Extract the [x, y] coordinate from the center of the cell holding the provided text.  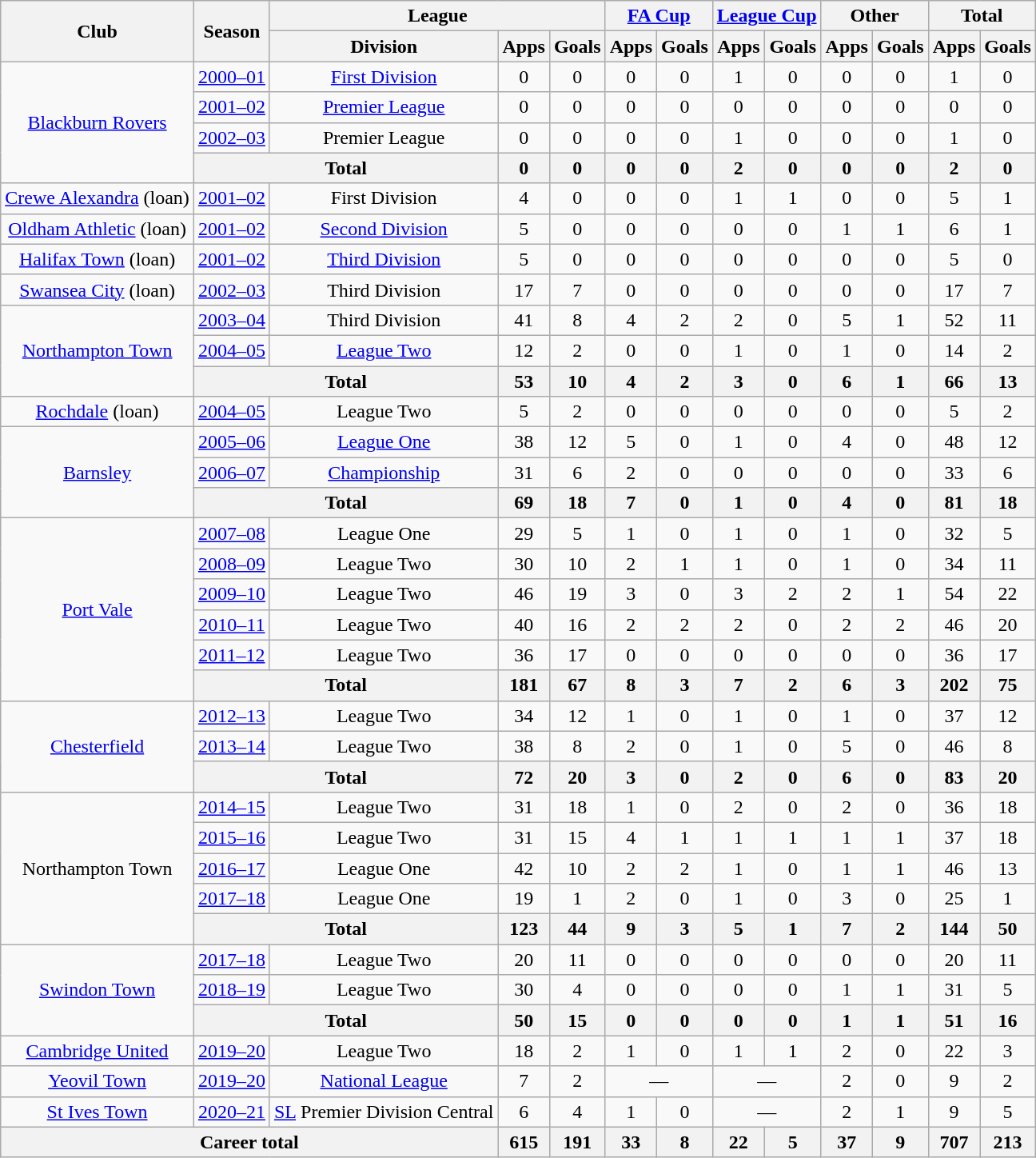
2003–04 [232, 320]
Halifax Town (loan) [98, 259]
Crewe Alexandra (loan) [98, 198]
2000–01 [232, 77]
Career total [249, 1142]
Championship [384, 473]
32 [954, 533]
191 [577, 1142]
Club [98, 31]
Yeovil Town [98, 1081]
14 [954, 350]
44 [577, 929]
181 [524, 685]
Cambridge United [98, 1051]
2014–15 [232, 807]
St Ives Town [98, 1112]
League [437, 16]
2013–14 [232, 746]
Season [232, 31]
2008–09 [232, 564]
2012–13 [232, 716]
72 [524, 777]
53 [524, 381]
67 [577, 685]
83 [954, 777]
123 [524, 929]
SL Premier Division Central [384, 1112]
41 [524, 320]
Swansea City (loan) [98, 289]
Oldham Athletic (loan) [98, 229]
707 [954, 1142]
69 [524, 503]
25 [954, 899]
Second Division [384, 229]
2005–06 [232, 442]
66 [954, 381]
Rochdale (loan) [98, 412]
2009–10 [232, 594]
Other [875, 16]
2018–19 [232, 990]
615 [524, 1142]
2010–11 [232, 625]
75 [1008, 685]
2020–21 [232, 1112]
Swindon Town [98, 990]
2006–07 [232, 473]
48 [954, 442]
Chesterfield [98, 746]
202 [954, 685]
Blackburn Rovers [98, 122]
54 [954, 594]
Division [384, 46]
40 [524, 625]
League Cup [767, 16]
52 [954, 320]
51 [954, 1020]
144 [954, 929]
Port Vale [98, 609]
FA Cup [659, 16]
2016–17 [232, 868]
2007–08 [232, 533]
213 [1008, 1142]
Barnsley [98, 473]
42 [524, 868]
2015–16 [232, 837]
2011–12 [232, 655]
81 [954, 503]
29 [524, 533]
National League [384, 1081]
